Return the [X, Y] coordinate for the center point of the cell that contains the specified text.  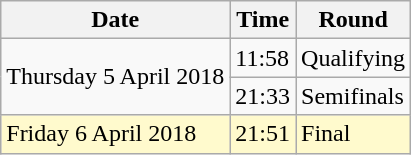
Round [354, 20]
Friday 6 April 2018 [116, 134]
Semifinals [354, 96]
21:51 [263, 134]
Time [263, 20]
Thursday 5 April 2018 [116, 77]
21:33 [263, 96]
Qualifying [354, 58]
11:58 [263, 58]
Final [354, 134]
Date [116, 20]
